Search for the cell housing the specified text and yield its [X, Y] center coordinate. 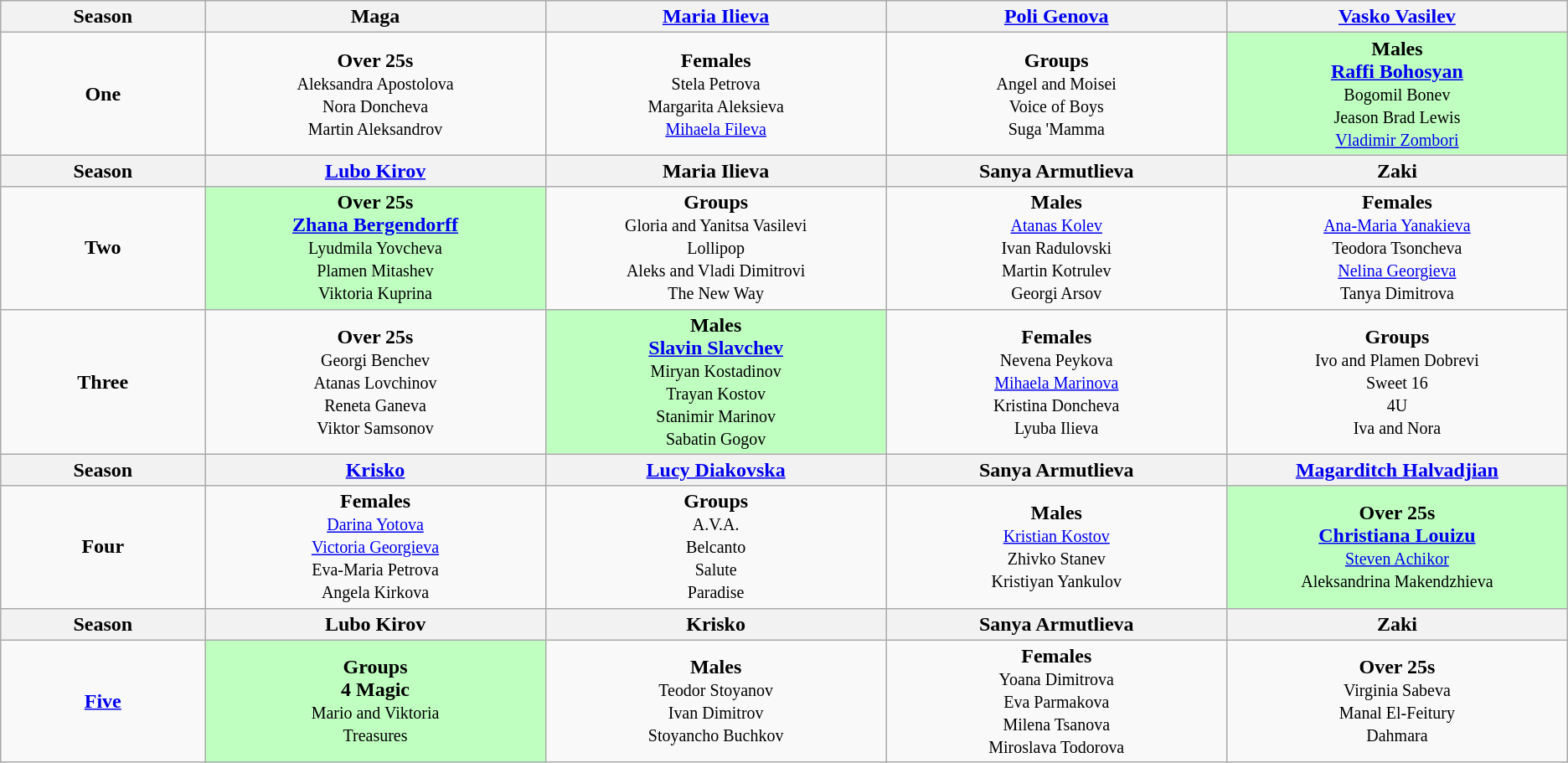
MalesRaffi BohosyanBogomil BonevJeason Brad LewisVladimir Zombori [1397, 94]
Two [103, 248]
Four [103, 547]
GroupsIvo and Plamen DobreviSweet 164UIva and Nora [1397, 382]
FemalesDarina YotovaVictoria GeorgievaEva-Maria PetrovaAngela Kirkova [375, 547]
GroupsA.V.A.BelcantoSaluteParadise [715, 547]
FemalesStela PetrovaMargarita AleksievaMihaela Fileva [715, 94]
One [103, 94]
Over 25sZhana BergendorffLyudmila YovchevaPlamen MitashevViktoria Kuprina [375, 248]
Over 25sAleksandra ApostolovaNora DonchevaMartin Aleksandrov [375, 94]
Three [103, 382]
Groups4 MagicMario and ViktoriaTreasures [375, 701]
Maga [375, 17]
Over 25sVirginia SabevaManal El-FeituryDahmara [1397, 701]
MalesAtanas KolevIvan RadulovskiMartin KotrulevGeorgi Arsov [1057, 248]
GroupsAngel and MoiseiVoice of BoysSuga 'Mamma [1057, 94]
FemalesNevena PeykovaMihaela MarinovaKristina DonchevaLyuba Ilieva [1057, 382]
Five [103, 701]
GroupsGloria and Yanitsa VasileviLollipopAleks and Vladi DimitroviThe New Way [715, 248]
Vasko Vasilev [1397, 17]
MalesTeodor StoyanovIvan DimitrovStoyancho Buchkov [715, 701]
FemalesYoana DimitrovaEva ParmakovaMilena TsanovaMiroslava Todorova [1057, 701]
MalesKristian KostovZhivko StanevKristiyan Yankulov [1057, 547]
Lucy Diakovska [715, 470]
Over 25sGeorgi BenchevAtanas LovchinovReneta GanevaViktor Samsonov [375, 382]
Magarditch Halvadjian [1397, 470]
FemalesAna-Maria YanakievaTeodora TsonchevaNelina GeorgievaTanya Dimitrova [1397, 248]
Poli Genova [1057, 17]
Over 25sChristiana LouizuSteven AchikorAleksandrina Makendzhieva [1397, 547]
MalesSlavin SlavchevMiryan KostadinovTrayan KostovStanimir MarinovSabatin Gogov [715, 382]
